Return [X, Y] of the center of cell containing provided text 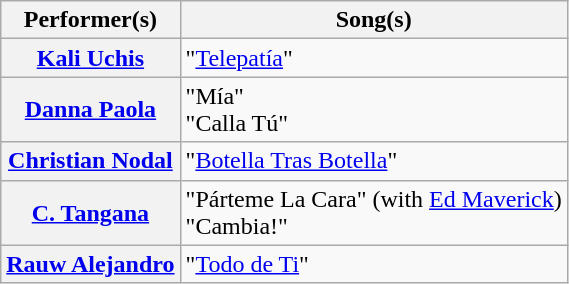
"Mía""Calla Tú" [374, 110]
"Párteme La Cara" (with Ed Maverick)"Cambia!" [374, 212]
Rauw Alejandro [90, 264]
"Botella Tras Botella" [374, 161]
C. Tangana [90, 212]
Danna Paola [90, 110]
"Todo de Ti" [374, 264]
Performer(s) [90, 20]
Song(s) [374, 20]
"Telepatía" [374, 58]
Kali Uchis [90, 58]
Christian Nodal [90, 161]
